Locate the cell with the specified text and output its (x, y) center coordinate. 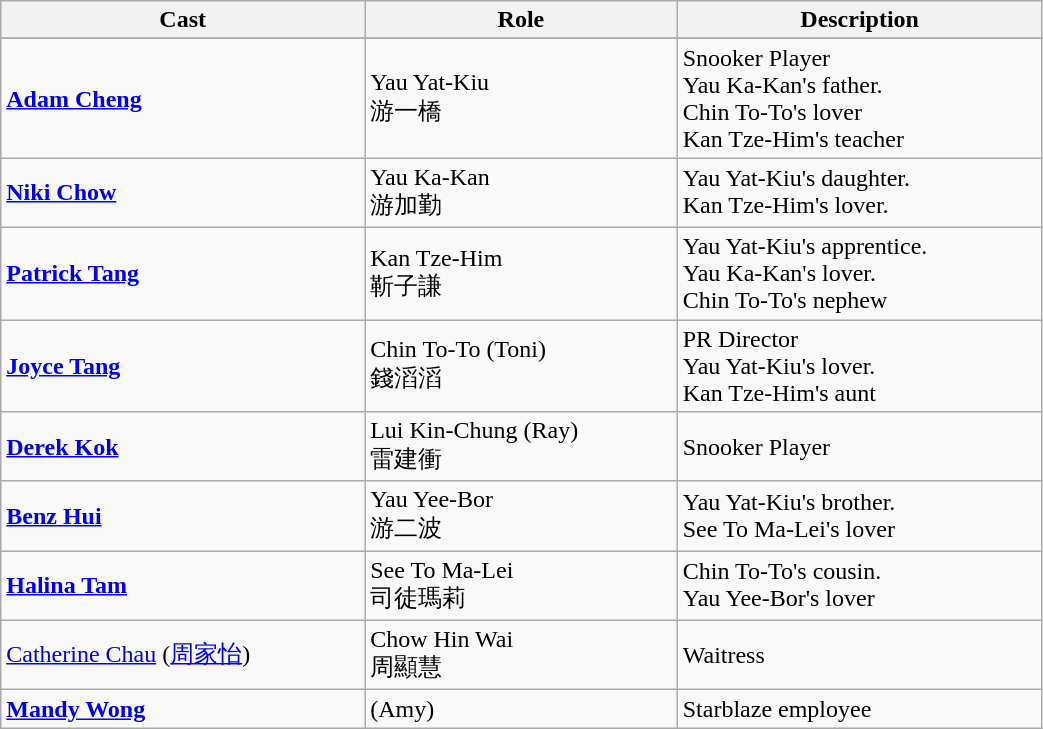
Joyce Tang (183, 366)
Starblaze employee (860, 709)
Yau Yat-Kiu's apprentice. Yau Ka-Kan's lover. Chin To-To's nephew (860, 273)
Yau Yee-Bor 游二波 (522, 516)
Chow Hin Wai 周顯慧 (522, 655)
Snooker Player (860, 447)
Role (522, 20)
Chin To-To's cousin. Yau Yee-Bor's lover (860, 586)
Waitress (860, 655)
Patrick Tang (183, 273)
Yau Yat-Kiu 游一橋 (522, 98)
Catherine Chau (周家怡) (183, 655)
Halina Tam (183, 586)
Adam Cheng (183, 98)
Chin To-To (Toni) 錢滔滔 (522, 366)
Description (860, 20)
(Amy) (522, 709)
Yau Yat-Kiu's brother. See To Ma-Lei's lover (860, 516)
Lui Kin-Chung (Ray) 雷建衝 (522, 447)
Derek Kok (183, 447)
Cast (183, 20)
Kan Tze-Him 靳子謙 (522, 273)
Yau Ka-Kan 游加勤 (522, 193)
Benz Hui (183, 516)
See To Ma-Lei 司徒瑪莉 (522, 586)
Snooker Player Yau Ka-Kan's father. Chin To-To's lover Kan Tze-Him's teacher (860, 98)
Mandy Wong (183, 709)
Yau Yat-Kiu's daughter. Kan Tze-Him's lover. (860, 193)
Niki Chow (183, 193)
PR Director Yau Yat-Kiu's lover. Kan Tze-Him's aunt (860, 366)
